Find where the given text appears and provide that cell's center as (x, y) coordinate. 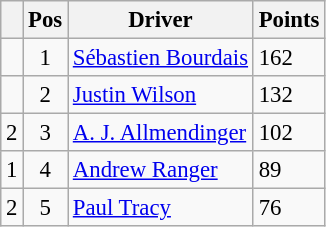
Driver (161, 20)
3 (46, 133)
Points (288, 20)
Paul Tracy (161, 208)
4 (46, 170)
Justin Wilson (161, 95)
132 (288, 95)
76 (288, 208)
Pos (46, 20)
162 (288, 58)
5 (46, 208)
Andrew Ranger (161, 170)
89 (288, 170)
102 (288, 133)
A. J. Allmendinger (161, 133)
Sébastien Bourdais (161, 58)
